Return (X, Y) of the center of cell containing provided text 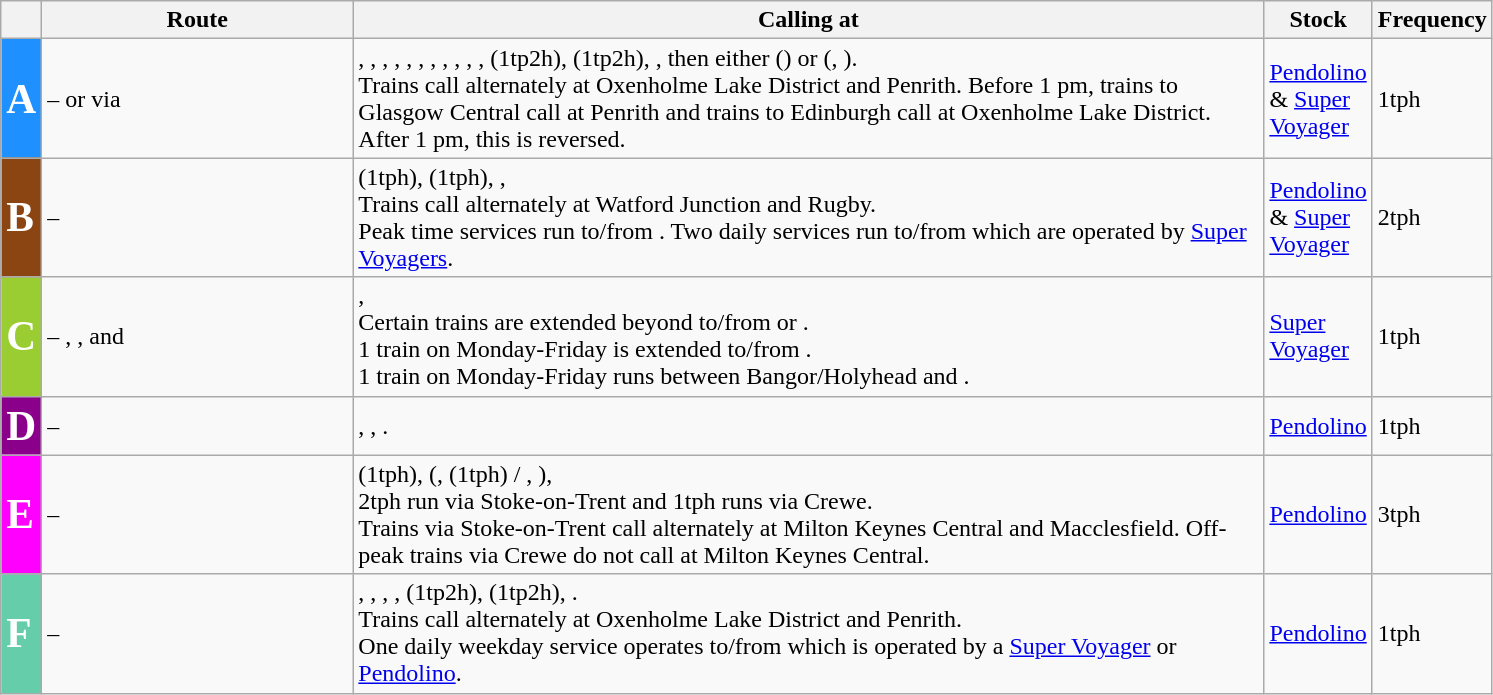
B (22, 218)
, , . (808, 426)
Stock (1318, 20)
3tph (1432, 514)
C (22, 336)
A (22, 98)
– , , and (198, 336)
F (22, 634)
Super Voyager (1318, 336)
2tph (1432, 218)
Calling at (808, 20)
D (22, 426)
E (22, 514)
– or via (198, 98)
Route (198, 20)
Frequency (1432, 20)
